Scan for the cell matching the given text and deliver its [x, y] coordinate at center. 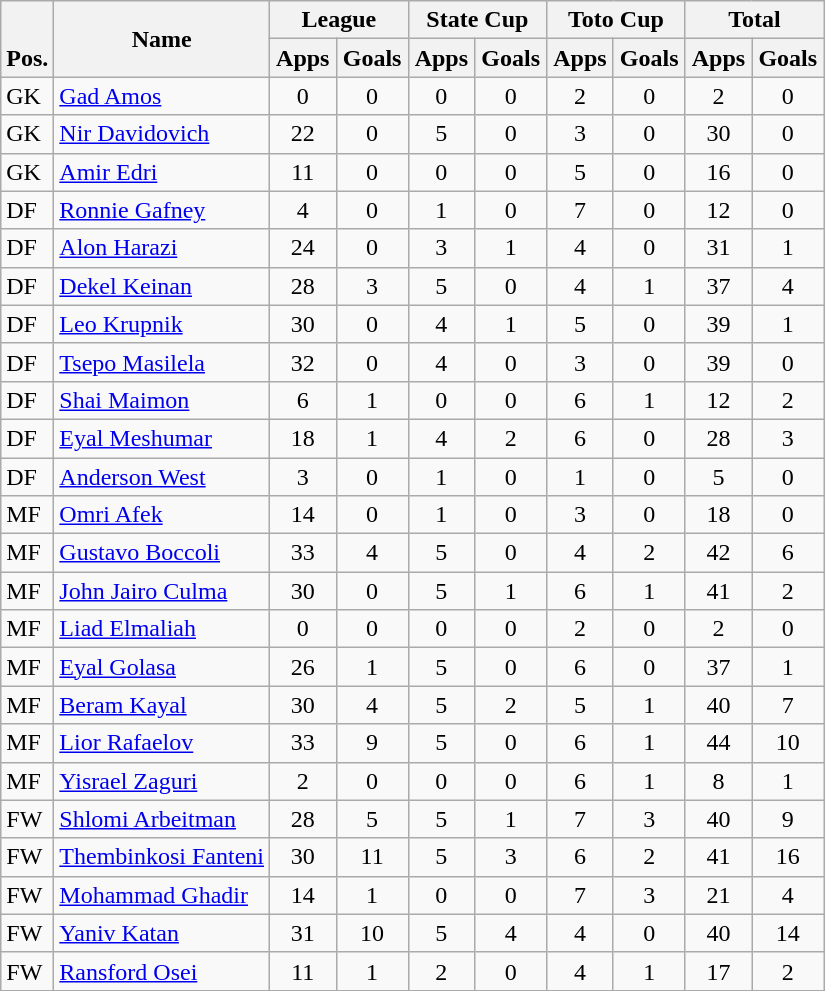
Shlomi Arbeitman [162, 819]
26 [304, 667]
Liad Elmaliah [162, 629]
8 [718, 781]
Shai Maimon [162, 400]
Lior Rafaelov [162, 743]
Gustavo Boccoli [162, 553]
17 [718, 971]
32 [304, 362]
Ransford Osei [162, 971]
Gad Amos [162, 96]
Eyal Meshumar [162, 438]
Yaniv Katan [162, 933]
John Jairo Culma [162, 591]
Leo Krupnik [162, 324]
Nir Davidovich [162, 134]
Amir Edri [162, 172]
42 [718, 553]
44 [718, 743]
Toto Cup [616, 20]
Tsepo Masilela [162, 362]
Name [162, 39]
Pos. [28, 39]
Anderson West [162, 477]
Thembinkosi Fanteni [162, 857]
State Cup [478, 20]
Dekel Keinan [162, 286]
Mohammad Ghadir [162, 895]
Omri Afek [162, 515]
League [340, 20]
Yisrael Zaguri [162, 781]
24 [304, 248]
Eyal Golasa [162, 667]
Total [754, 20]
22 [304, 134]
21 [718, 895]
Ronnie Gafney [162, 210]
Beram Kayal [162, 705]
Alon Harazi [162, 248]
